Pinpoint the cell where the given text exists, returning its [x, y] midpoint coordinate. 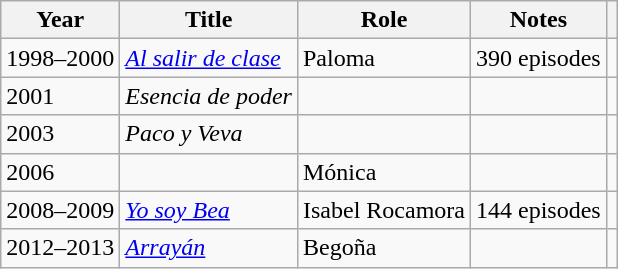
Year [60, 20]
Paloma [384, 58]
Begoña [384, 248]
1998–2000 [60, 58]
2006 [60, 172]
Title [209, 20]
144 episodes [538, 210]
2012–2013 [60, 248]
390 episodes [538, 58]
Paco y Veva [209, 134]
Role [384, 20]
Mónica [384, 172]
Isabel Rocamora [384, 210]
Notes [538, 20]
2008–2009 [60, 210]
2001 [60, 96]
Esencia de poder [209, 96]
Arrayán [209, 248]
2003 [60, 134]
Yo soy Bea [209, 210]
Al salir de clase [209, 58]
